For the text-containing cell, return its midpoint in (x, y) coordinate format. 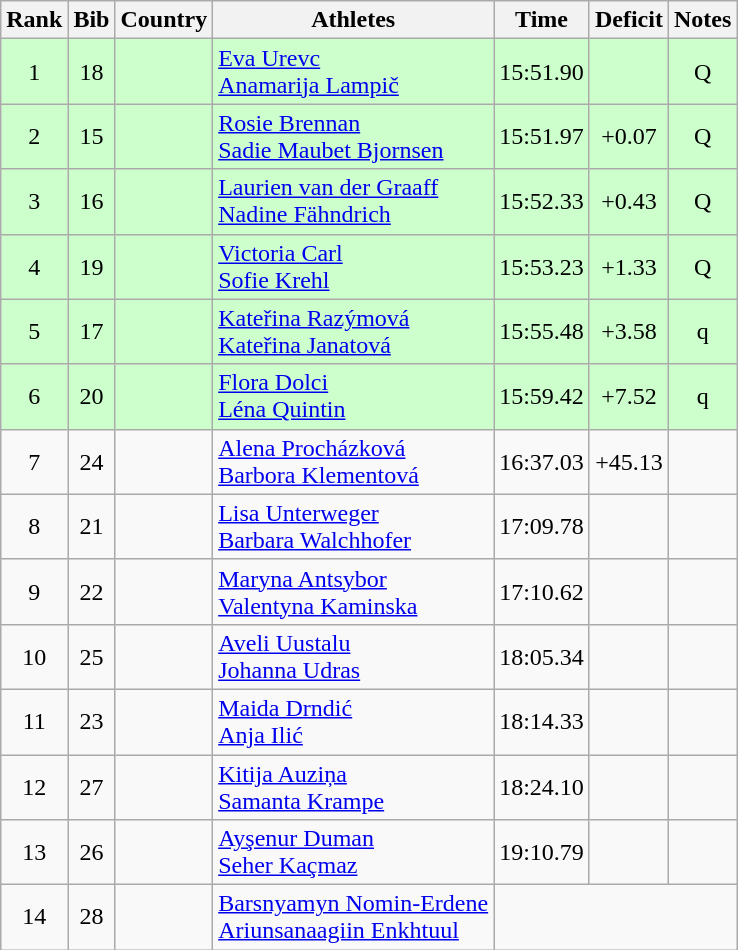
17:10.62 (542, 592)
+3.58 (628, 332)
21 (92, 526)
Eva UrevcAnamarija Lampič (354, 72)
Alena ProcházkováBarbora Klementová (354, 462)
19:10.79 (542, 852)
15:53.23 (542, 266)
+0.43 (628, 202)
Notes (702, 20)
18:05.34 (542, 656)
Bib (92, 20)
Victoria CarlSofie Krehl (354, 266)
24 (92, 462)
5 (34, 332)
+45.13 (628, 462)
4 (34, 266)
+0.07 (628, 136)
7 (34, 462)
28 (92, 918)
Ayşenur DumanSeher Kaçmaz (354, 852)
Maida DrndićAnja Ilić (354, 722)
15:51.90 (542, 72)
19 (92, 266)
18 (92, 72)
17:09.78 (542, 526)
16:37.03 (542, 462)
Aveli UustaluJohanna Udras (354, 656)
13 (34, 852)
9 (34, 592)
Athletes (354, 20)
Lisa UnterwegerBarbara Walchhofer (354, 526)
Barsnyamyn Nomin-Erdene Ariunsanaagiin Enkhtuul (354, 918)
17 (92, 332)
Rosie BrennanSadie Maubet Bjornsen (354, 136)
Maryna AntsyborValentyna Kaminska (354, 592)
Flora DolciLéna Quintin (354, 396)
12 (34, 786)
18:14.33 (542, 722)
Time (542, 20)
Kateřina RazýmováKateřina Janatová (354, 332)
2 (34, 136)
+7.52 (628, 396)
Rank (34, 20)
25 (92, 656)
27 (92, 786)
14 (34, 918)
15:52.33 (542, 202)
15:51.97 (542, 136)
10 (34, 656)
16 (92, 202)
22 (92, 592)
23 (92, 722)
11 (34, 722)
18:24.10 (542, 786)
26 (92, 852)
20 (92, 396)
1 (34, 72)
Laurien van der GraaffNadine Fähndrich (354, 202)
15:55.48 (542, 332)
8 (34, 526)
6 (34, 396)
15:59.42 (542, 396)
15 (92, 136)
3 (34, 202)
Deficit (628, 20)
Kitija AuziņaSamanta Krampe (354, 786)
Country (164, 20)
+1.33 (628, 266)
